From the cell containing the given text, extract its center point as [X, Y] coordinate. 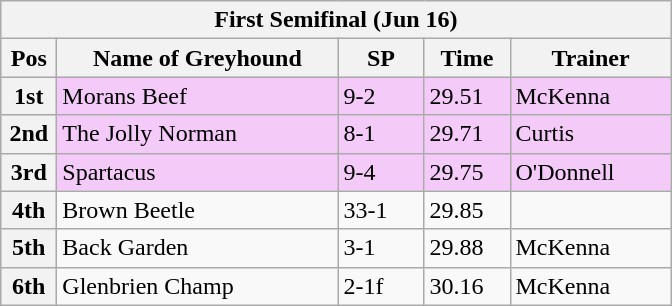
6th [29, 286]
9-4 [381, 172]
29.75 [467, 172]
3rd [29, 172]
Glenbrien Champ [198, 286]
First Semifinal (Jun 16) [336, 20]
O'Donnell [590, 172]
Trainer [590, 58]
29.85 [467, 210]
Pos [29, 58]
Back Garden [198, 248]
Spartacus [198, 172]
1st [29, 96]
33-1 [381, 210]
Brown Beetle [198, 210]
Name of Greyhound [198, 58]
29.71 [467, 134]
3-1 [381, 248]
Morans Beef [198, 96]
29.51 [467, 96]
2-1f [381, 286]
8-1 [381, 134]
Curtis [590, 134]
The Jolly Norman [198, 134]
5th [29, 248]
29.88 [467, 248]
4th [29, 210]
2nd [29, 134]
9-2 [381, 96]
SP [381, 58]
30.16 [467, 286]
Time [467, 58]
